Extract the (X, Y) coordinate from the center of the cell holding the provided text.  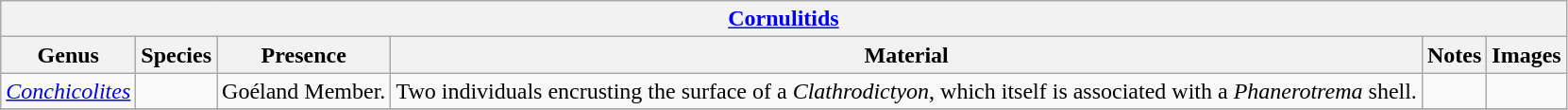
Material (906, 55)
Two individuals encrusting the surface of a Clathrodictyon, which itself is associated with a Phanerotrema shell. (906, 91)
Presence (304, 55)
Conchicolites (68, 91)
Genus (68, 55)
Notes (1454, 55)
Goéland Member. (304, 91)
Images (1526, 55)
Species (177, 55)
Cornulitids (784, 19)
